Identify which cell holds the provided text, then report its (X, Y) central coordinate. 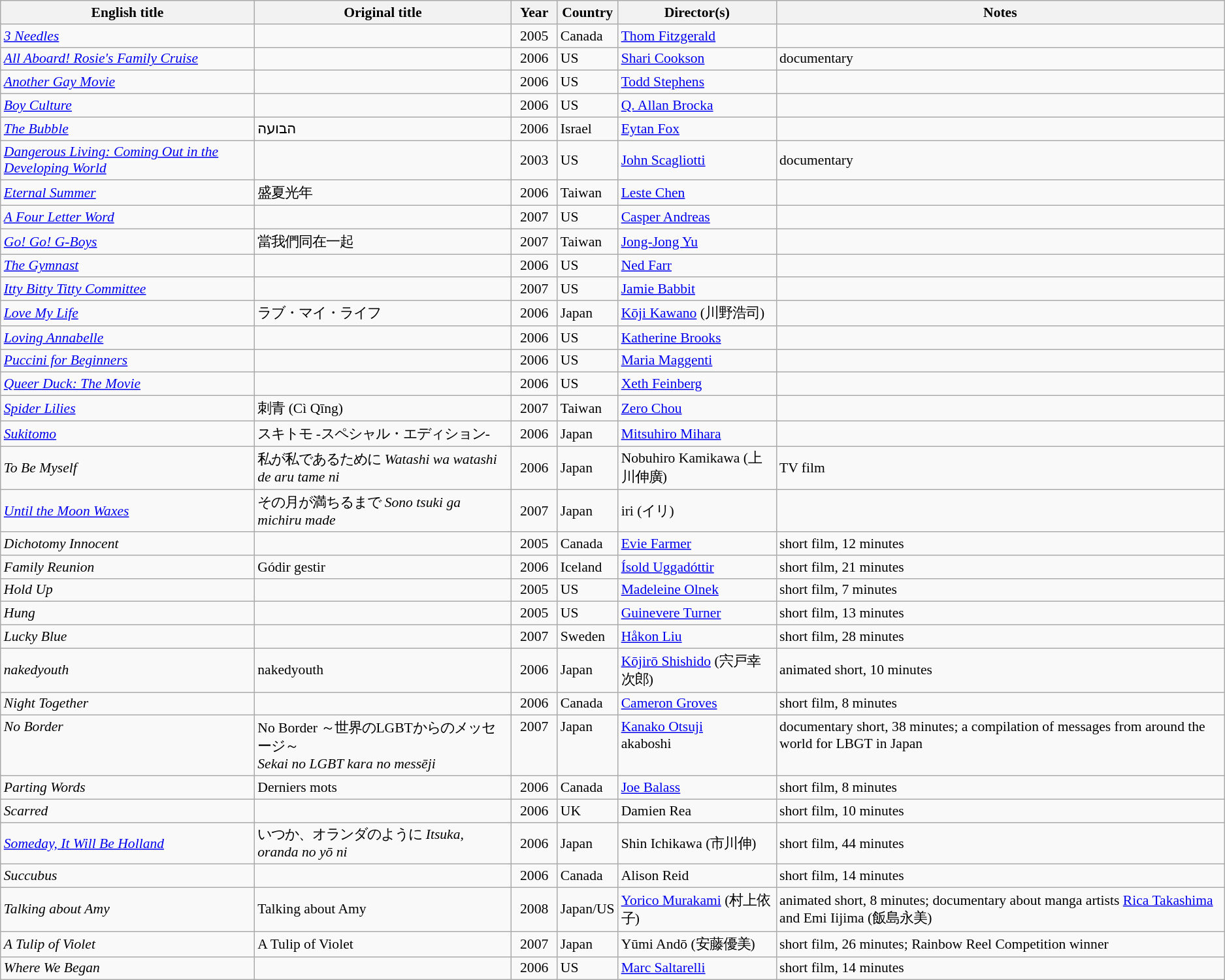
All Aboard! Rosie's Family Cruise (127, 59)
animated short, 10 minutes (1000, 670)
Country (588, 12)
盛夏光年 (383, 193)
Alison Reid (697, 876)
Night Together (127, 704)
English title (127, 12)
John Scagliotti (697, 161)
Scarred (127, 811)
Eytan Fox (697, 129)
הבועה (383, 129)
TV film (1000, 468)
iri (イリ) (697, 511)
Spider Lilies (127, 409)
Puccini for Beginners (127, 361)
Evie Farmer (697, 544)
short film, 12 minutes (1000, 544)
Japan/US (588, 909)
Shari Cookson (697, 59)
To Be Myself (127, 468)
Jamie Babbit (697, 289)
Hold Up (127, 590)
刺青 (Cì Qīng) (383, 409)
Go! Go! G-Boys (127, 242)
documentary short, 38 minutes; a compilation of messages from around the world for LBGT in Japan (1000, 746)
Joe Balass (697, 788)
Derniers mots (383, 788)
Until the Moon Waxes (127, 511)
Sukitomo (127, 434)
Damien Rea (697, 811)
animated short, 8 minutes; documentary about manga artists Rica Takashima and Emi Iijima (飯島永美) (1000, 909)
Parting Words (127, 788)
Queer Duck: The Movie (127, 384)
いつか、オランダのように Itsuka, oranda no yō ni (383, 843)
Shin Ichikawa (市川伸) (697, 843)
Kōji Kawano (川野浩司) (697, 314)
2003 (534, 161)
Guinevere Turner (697, 613)
Yūmi Andō (安藤優美) (697, 945)
Håkon Liu (697, 637)
Nobuhiro Kamikawa (上川伸廣) (697, 468)
Xeth Feinberg (697, 384)
The Gymnast (127, 266)
No Border ～世界のLGBTからのメッセージ～ Sekai no LGBT kara no messēji (383, 746)
No Border (127, 746)
Where We Began (127, 968)
Sweden (588, 637)
short film, 44 minutes (1000, 843)
Israel (588, 129)
Katherine Brooks (697, 338)
Zero Chou (697, 409)
Marc Saltarelli (697, 968)
Loving Annabelle (127, 338)
Dangerous Living: Coming Out in the Developing World (127, 161)
Ísold Uggadóttir (697, 567)
short film, 13 minutes (1000, 613)
Someday, It Will Be Holland (127, 843)
short film, 28 minutes (1000, 637)
Itty Bitty Titty Committee (127, 289)
Original title (383, 12)
short film, 7 minutes (1000, 590)
A Four Letter Word (127, 218)
Yorico Murakami (村上依子) (697, 909)
Kanako Otsuji akaboshi (697, 746)
Jong-Jong Yu (697, 242)
Family Reunion (127, 567)
Lucky Blue (127, 637)
3 Needles (127, 36)
Thom Fitzgerald (697, 36)
Cameron Groves (697, 704)
Iceland (588, 567)
2008 (534, 909)
Dichotomy Innocent (127, 544)
Eternal Summer (127, 193)
Casper Andreas (697, 218)
Love My Life (127, 314)
Leste Chen (697, 193)
Another Gay Movie (127, 82)
Gódir gestir (383, 567)
Notes (1000, 12)
Hung (127, 613)
その月が満ちるまで Sono tsuki ga michiru made (383, 511)
Kōjirō Shishido (宍戸幸次郎) (697, 670)
Madeleine Olnek (697, 590)
short film, 21 minutes (1000, 567)
Maria Maggenti (697, 361)
Ned Farr (697, 266)
Succubus (127, 876)
Year (534, 12)
Director(s) (697, 12)
UK (588, 811)
Todd Stephens (697, 82)
當我們同在一起 (383, 242)
スキトモ -スペシャル・エディション- (383, 434)
The Bubble (127, 129)
Boy Culture (127, 106)
Q. Allan Brocka (697, 106)
short film, 26 minutes; Rainbow Reel Competition winner (1000, 945)
ラブ・マイ・ライフ (383, 314)
short film, 10 minutes (1000, 811)
Mitsuhiro Mihara (697, 434)
私が私であるために Watashi wa watashi de aru tame ni (383, 468)
